Return (x, y) of the center of cell containing provided text 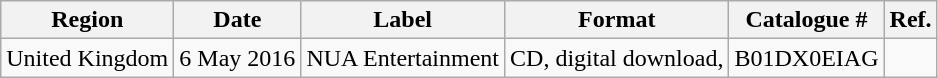
6 May 2016 (238, 58)
NUA Entertainment (403, 58)
Ref. (910, 20)
Region (88, 20)
CD, digital download, (617, 58)
Label (403, 20)
B01DX0EIAG (806, 58)
Format (617, 20)
Date (238, 20)
Catalogue # (806, 20)
United Kingdom (88, 58)
